Return the [X, Y] coordinate for the center point of the cell that contains the specified text.  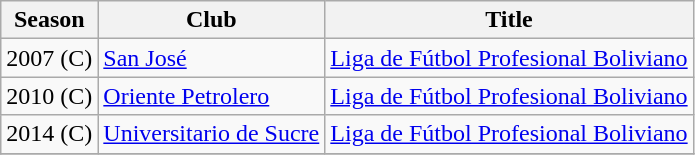
San José [212, 58]
Title [509, 20]
Universitario de Sucre [212, 134]
Club [212, 20]
2014 (C) [50, 134]
Season [50, 20]
2010 (C) [50, 96]
2007 (C) [50, 58]
Oriente Petrolero [212, 96]
